Capture the cell that displays the provided text and extract its [x, y] central coordinate. 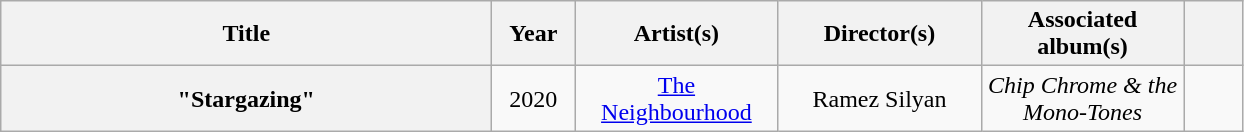
"Stargazing" [246, 98]
Associated album(s) [1082, 34]
Chip Chrome & the Mono-Tones [1082, 98]
Artist(s) [676, 34]
Ramez Silyan [880, 98]
Director(s) [880, 34]
Year [534, 34]
2020 [534, 98]
Title [246, 34]
The Neighbourhood [676, 98]
